Determine the (X, Y) coordinate at the center of the cell enclosing the given text.  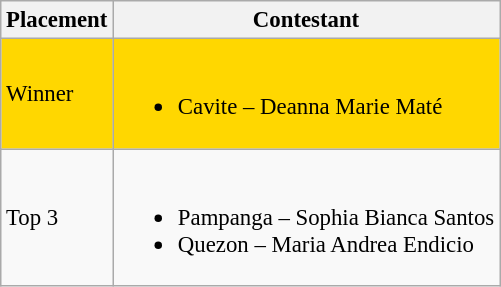
Pampanga – Sophia Bianca SantosQuezon – Maria Andrea Endicio (306, 218)
Winner (57, 94)
Top 3 (57, 218)
Placement (57, 20)
Contestant (306, 20)
Cavite – Deanna Marie Maté (306, 94)
